Find where the given text appears and provide that cell's center as [x, y] coordinate. 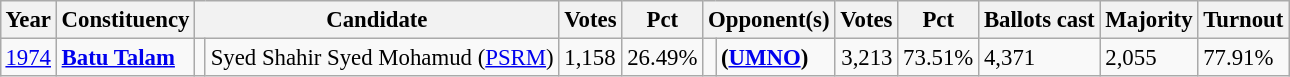
3,213 [866, 57]
Syed Shahir Syed Mohamud (PSRM) [382, 57]
Majority [1149, 20]
1,158 [590, 57]
1974 [28, 57]
4,371 [1040, 57]
Opponent(s) [769, 20]
Batu Talam [125, 57]
77.91% [1244, 57]
26.49% [662, 57]
Year [28, 20]
(UMNO) [776, 57]
Candidate [377, 20]
Turnout [1244, 20]
Constituency [125, 20]
2,055 [1149, 57]
73.51% [938, 57]
Ballots cast [1040, 20]
